Identify which cell holds the provided text, then report its [x, y] central coordinate. 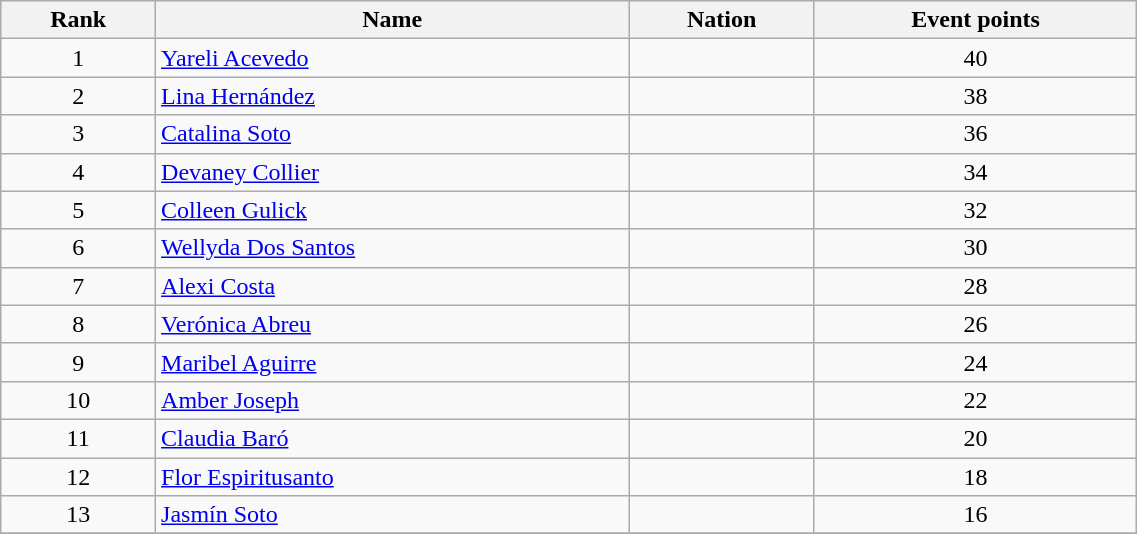
Verónica Abreu [392, 324]
2 [78, 96]
Claudia Baró [392, 438]
Yareli Acevedo [392, 58]
13 [78, 515]
28 [975, 286]
Maribel Aguirre [392, 362]
10 [78, 400]
Jasmín Soto [392, 515]
Alexi Costa [392, 286]
26 [975, 324]
Devaney Collier [392, 172]
Nation [722, 20]
34 [975, 172]
18 [975, 477]
Flor Espiritusanto [392, 477]
Name [392, 20]
30 [975, 248]
Colleen Gulick [392, 210]
4 [78, 172]
9 [78, 362]
Amber Joseph [392, 400]
1 [78, 58]
Event points [975, 20]
22 [975, 400]
Rank [78, 20]
32 [975, 210]
40 [975, 58]
16 [975, 515]
Lina Hernández [392, 96]
12 [78, 477]
24 [975, 362]
Wellyda Dos Santos [392, 248]
3 [78, 134]
6 [78, 248]
5 [78, 210]
Catalina Soto [392, 134]
36 [975, 134]
11 [78, 438]
38 [975, 96]
20 [975, 438]
7 [78, 286]
8 [78, 324]
